Capture the cell that displays the provided text and extract its [X, Y] central coordinate. 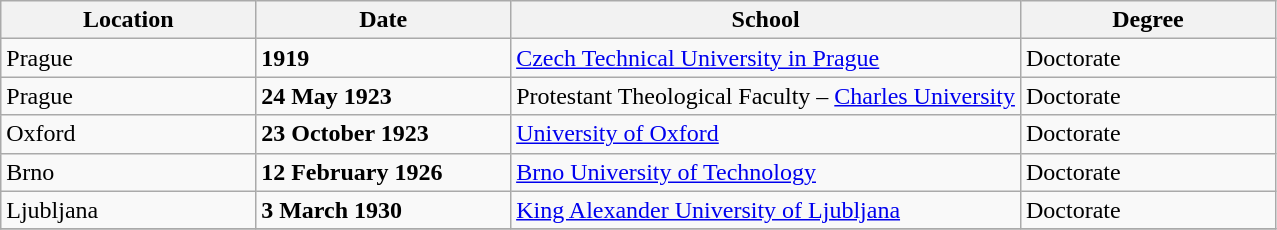
Czech Technical University in Prague [766, 58]
Degree [1148, 20]
23 October 1923 [384, 134]
School [766, 20]
University of Oxford [766, 134]
Location [128, 20]
12 February 1926 [384, 172]
Ljubljana [128, 210]
Brno University of Technology [766, 172]
King Alexander University of Ljubljana [766, 210]
Protestant Theological Faculty – Charles University [766, 96]
3 March 1930 [384, 210]
1919 [384, 58]
Brno [128, 172]
24 May 1923 [384, 96]
Oxford [128, 134]
Date [384, 20]
